Capture the cell that displays the provided text and extract its [X, Y] central coordinate. 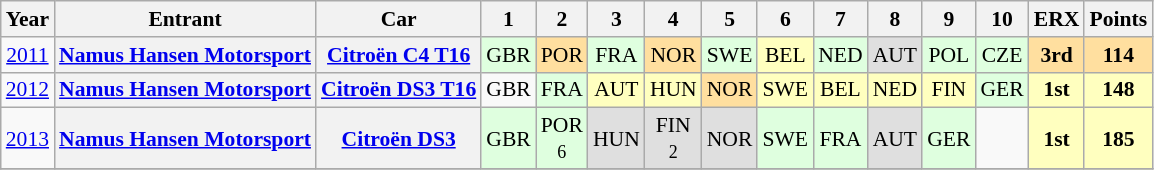
2012 [28, 90]
Citroën DS3 [398, 138]
114 [1118, 55]
5 [730, 19]
3 [616, 19]
3rd [1057, 55]
FIN [948, 90]
9 [948, 19]
POR [562, 55]
10 [1002, 19]
Entrant [185, 19]
FIN2 [674, 138]
1 [508, 19]
CZE [1002, 55]
2 [562, 19]
4 [674, 19]
185 [1118, 138]
ERX [1057, 19]
Points [1118, 19]
2013 [28, 138]
Car [398, 19]
8 [895, 19]
Citroën C4 T16 [398, 55]
POL [948, 55]
Citroën DS3 T16 [398, 90]
Year [28, 19]
POR6 [562, 138]
148 [1118, 90]
6 [785, 19]
7 [840, 19]
2011 [28, 55]
